Find where the given text appears and provide that cell's center as [X, Y] coordinate. 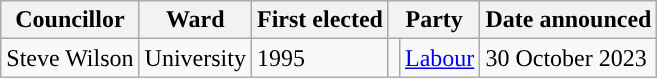
1995 [320, 58]
30 October 2023 [568, 58]
Councillor [70, 20]
Labour [440, 58]
First elected [320, 20]
Party [434, 20]
Ward [195, 20]
University [195, 58]
Date announced [568, 20]
Steve Wilson [70, 58]
